Locate the cell with the specified text and output its (x, y) center coordinate. 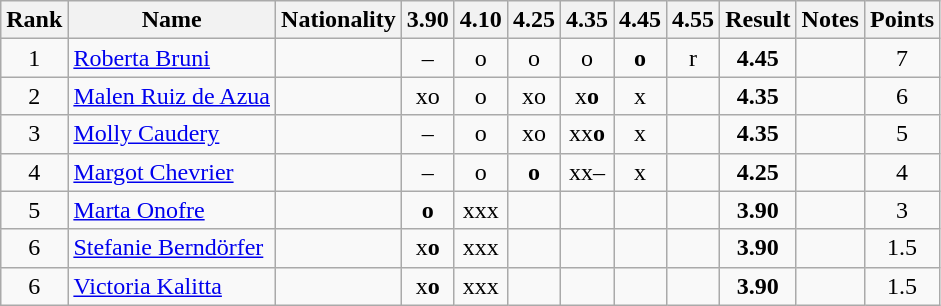
4.10 (480, 20)
Margot Chevrier (172, 172)
Stefanie Berndörfer (172, 248)
7 (902, 58)
Molly Caudery (172, 134)
Marta Onofre (172, 210)
Victoria Kalitta (172, 286)
Malen Ruiz de Azua (172, 96)
Roberta Bruni (172, 58)
xxo (586, 134)
xx– (586, 172)
Points (902, 20)
1 (34, 58)
Notes (830, 20)
r (694, 58)
2 (34, 96)
Result (758, 20)
Rank (34, 20)
Name (172, 20)
Nationality (339, 20)
4.55 (694, 20)
